Determine the [x, y] coordinate at the center of the cell enclosing the given text.  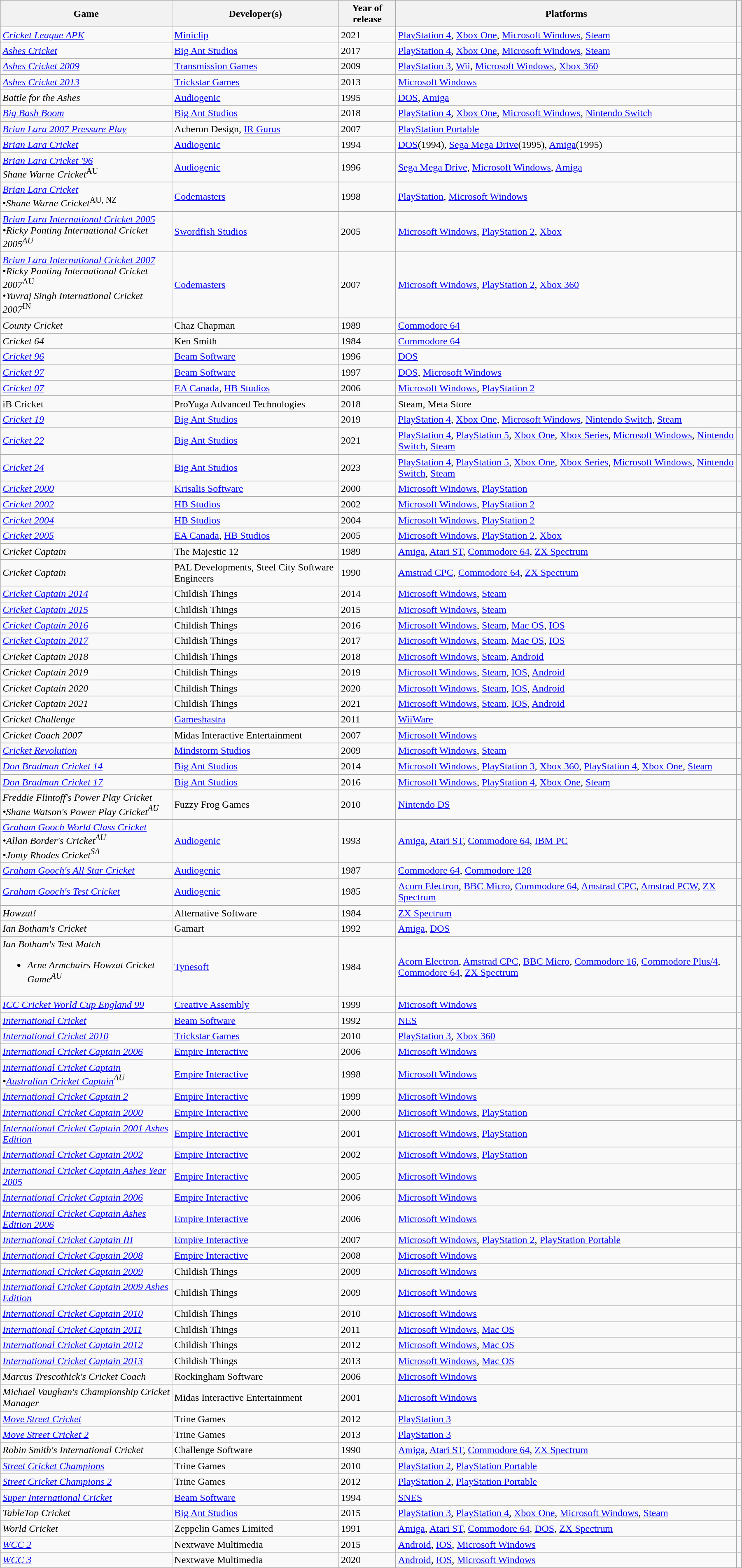
International Cricket Captain III [86, 1240]
Swordfish Studios [255, 231]
Gamart [255, 929]
Acorn Electron, Amstrad CPC, BBC Micro, Commodore 16, Commodore Plus/4, Commodore 64, ZX Spectrum [566, 967]
International Cricket Captain 2008 [86, 1255]
Robin Smith's International Cricket [86, 1450]
Ashes Cricket 2009 [86, 66]
1991 [367, 1528]
Platforms [566, 14]
International Cricket Captain 2009 Ashes Edition [86, 1292]
International Cricket Captain 2009 [86, 1271]
Cricket Challenge [86, 719]
Graham Gooch's All Star Cricket [86, 870]
Brian Lara Cricket [86, 145]
Marcus Trescothick's Cricket Coach [86, 1376]
Battle for the Ashes [86, 98]
Amiga, DOS [566, 929]
PAL Developments, Steel City Software Engineers [255, 573]
Tynesoft [255, 967]
Cricket Captain 2018 [86, 657]
1997 [367, 372]
Move Street Cricket [86, 1419]
Cricket Captain 2015 [86, 610]
Cricket 22 [86, 441]
Ashes Cricket [86, 51]
Developer(s) [255, 14]
Krisalis Software [255, 489]
2008 [367, 1255]
Ian Botham's Test MatchArne Armchairs Howzat Cricket GameAU [86, 967]
Michael Vaughan's Championship Cricket Manager [86, 1398]
Brian Lara Cricket '96Shane Warne CricketAU [86, 167]
Microsoft Windows, Steam, Android [566, 657]
Freddie Flintoff's Power Play Cricket•Shane Watson's Power Play CricketAU [86, 805]
Acheron Design, IR Gurus [255, 129]
Cricket Revolution [86, 751]
Don Bradman Cricket 14 [86, 766]
Cricket 24 [86, 468]
Amiga, Atari ST, Commodore 64, IBM PC [566, 841]
PlayStation, Microsoft Windows [566, 197]
PlayStation 3, Xbox 360 [566, 1036]
Steam, Meta Store [566, 404]
Cricket 2004 [86, 520]
International Cricket Captain 2012 [86, 1345]
Cricket 07 [86, 388]
Microsoft Windows, PlayStation 2, Xbox 360 [566, 285]
International Cricket Captain 2 [86, 1097]
Cricket 19 [86, 419]
ICC Cricket World Cup England 99 [86, 1005]
International Cricket Captain 2002 [86, 1155]
International Cricket Captain 2011 [86, 1330]
Rockingham Software [255, 1376]
Cricket Captain 2014 [86, 594]
Cricket Captain 2016 [86, 625]
Big Bash Boom [86, 113]
Cricket Coach 2007 [86, 735]
Zeppelin Games Limited [255, 1528]
DOS, Microsoft Windows [566, 372]
Creative Assembly [255, 1005]
Graham Gooch World Class Cricket•Allan Border's CricketAU•Jonty Rhodes CricketSA [86, 841]
Cricket League APK [86, 35]
International Cricket Captain Ashes Year 2005 [86, 1176]
International Cricket Captain 2001 Ashes Edition [86, 1133]
Commodore 64, Commodore 128 [566, 870]
PlayStation 4, Xbox One, Microsoft Windows, Nintendo Switch [566, 113]
WiiWare [566, 719]
Brian Lara Cricket•Shane Warne CricketAU, NZ [86, 197]
International Cricket [86, 1020]
Cricket 96 [86, 357]
Cricket 97 [86, 372]
Acorn Electron, BBC Micro, Commodore 64, Amstrad CPC, Amstrad PCW, ZX Spectrum [566, 891]
Miniclip [255, 35]
Street Cricket Champions [86, 1466]
Year of release [367, 14]
WCC 3 [86, 1560]
Nintendo DS [566, 805]
Chaz Chapman [255, 325]
DOS, Amiga [566, 98]
PlayStation 3, Wii, Microsoft Windows, Xbox 360 [566, 66]
The Majestic 12 [255, 551]
International Cricket Captain 2013 [86, 1361]
DOS(1994), Sega Mega Drive(1995), Amiga(1995) [566, 145]
Cricket Captain 2019 [86, 672]
Gameshastra [255, 719]
Ken Smith [255, 341]
International Cricket Captain Ashes Edition 2006 [86, 1218]
DOS [566, 357]
Amiga, Atari ST, Commodore 64, DOS, ZX Spectrum [566, 1528]
1987 [367, 870]
International Cricket Captain 2010 [86, 1314]
ZX Spectrum [566, 913]
Transmission Games [255, 66]
Cricket Captain 2021 [86, 703]
PlayStation 4, Xbox One, Microsoft Windows, Nintendo Switch, Steam [566, 419]
TableTop Cricket [86, 1513]
WCC 2 [86, 1545]
2023 [367, 468]
Microsoft Windows, PlayStation 2, PlayStation Portable [566, 1240]
International Cricket 2010 [86, 1036]
Microsoft Windows, PlayStation 4, Xbox One, Steam [566, 782]
International Cricket Captain 2000 [86, 1112]
Alternative Software [255, 913]
1985 [367, 891]
SNES [566, 1497]
Super International Cricket [86, 1497]
Cricket Captain 2017 [86, 641]
Howzat! [86, 913]
Cricket 64 [86, 341]
County Cricket [86, 325]
Game [86, 14]
International Cricket Captain•Australian Cricket CaptainAU [86, 1074]
Cricket 2000 [86, 489]
Brian Lara International Cricket 2005•Ricky Ponting International Cricket 2005AU [86, 231]
Brian Lara International Cricket 2007•Ricky Ponting International Cricket 2007AU•Yuvraj Singh International Cricket 2007IN [86, 285]
Cricket 2002 [86, 505]
Brian Lara 2007 Pressure Play [86, 129]
PlayStation Portable [566, 129]
Street Cricket Champions 2 [86, 1482]
iB Cricket [86, 404]
NES [566, 1020]
Microsoft Windows, PlayStation 3, Xbox 360, PlayStation 4, Xbox One, Steam [566, 766]
Cricket Captain 2020 [86, 688]
ProYuga Advanced Technologies [255, 404]
Sega Mega Drive, Microsoft Windows, Amiga [566, 167]
Fuzzy Frog Games [255, 805]
1993 [367, 841]
1995 [367, 98]
PlayStation 3, PlayStation 4, Xbox One, Microsoft Windows, Steam [566, 1513]
Cricket 2005 [86, 536]
Ashes Cricket 2013 [86, 82]
Ian Botham's Cricket [86, 929]
2004 [367, 520]
Mindstorm Studios [255, 751]
Challenge Software [255, 1450]
Graham Gooch's Test Cricket [86, 891]
Amstrad CPC, Commodore 64, ZX Spectrum [566, 573]
World Cricket [86, 1528]
Don Bradman Cricket 17 [86, 782]
Move Street Cricket 2 [86, 1435]
